Identify which cell holds the provided text, then report its [X, Y] central coordinate. 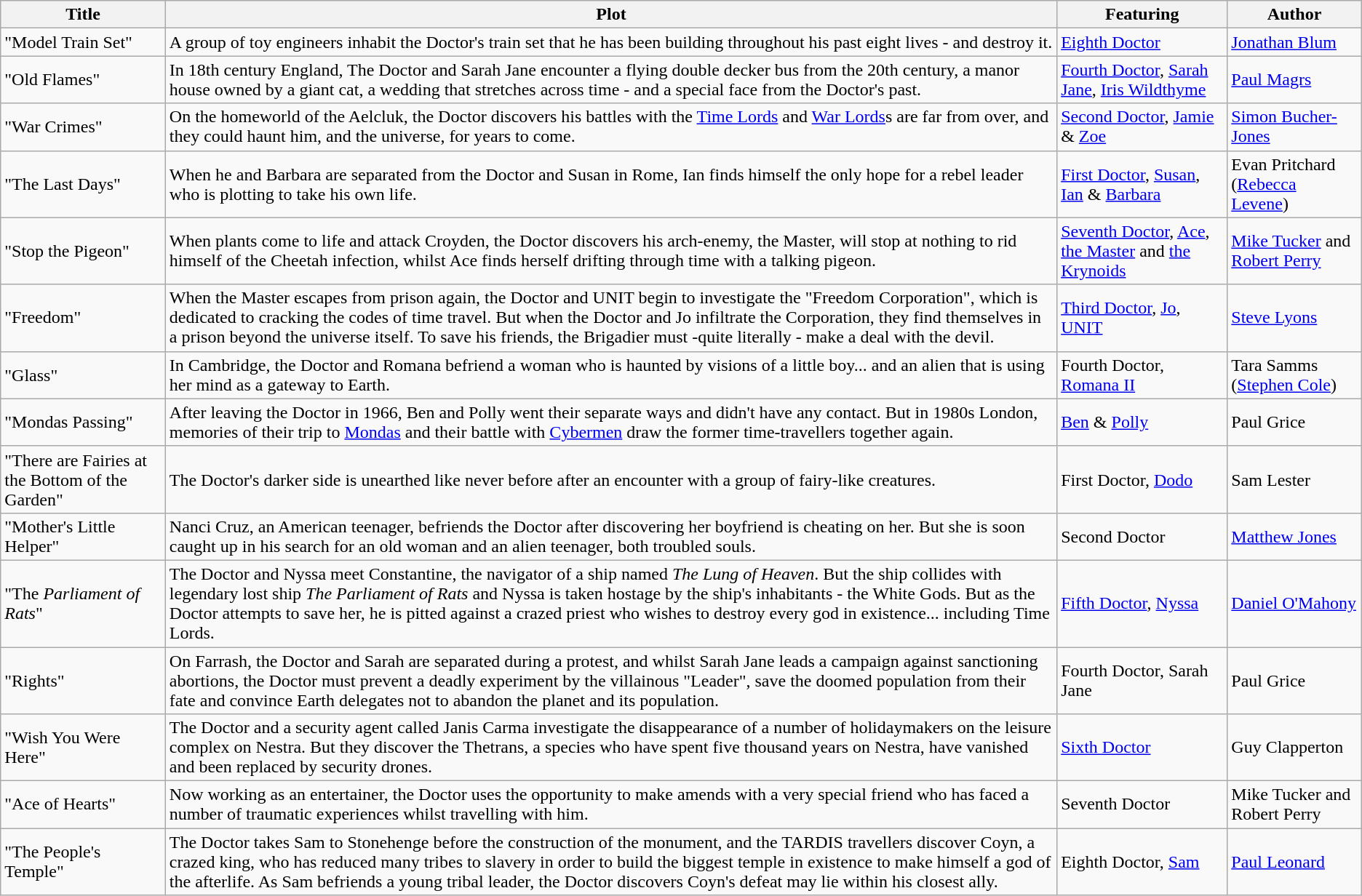
Second Doctor, Jamie & Zoe [1142, 127]
Jonathan Blum [1294, 42]
Eighth Doctor, Sam [1142, 862]
Title [83, 15]
Featuring [1142, 15]
Seventh Doctor, Ace, the Master and the Krynoids [1142, 251]
Ben & Polly [1142, 422]
Second Doctor [1142, 537]
"The Parliament of Rats" [83, 604]
First Doctor, Susan, Ian & Barbara [1142, 184]
Tara Samms (Stephen Cole) [1294, 375]
Paul Magrs [1294, 80]
Matthew Jones [1294, 537]
"Old Flames" [83, 80]
"Wish You Were Here" [83, 748]
Guy Clapperton [1294, 748]
"Mother's Little Helper" [83, 537]
"Glass" [83, 375]
"War Crimes" [83, 127]
Sixth Doctor [1142, 748]
Fifth Doctor, Nyssa [1142, 604]
"The People's Temple" [83, 862]
Third Doctor, Jo, UNIT [1142, 318]
"Stop the Pigeon" [83, 251]
Seventh Doctor [1142, 804]
Eighth Doctor [1142, 42]
A group of toy engineers inhabit the Doctor's train set that he has been building throughout his past eight lives - and destroy it. [611, 42]
"There are Fairies at the Bottom of the Garden" [83, 479]
"Freedom" [83, 318]
"Ace of Hearts" [83, 804]
"Model Train Set" [83, 42]
Paul Leonard [1294, 862]
"Mondas Passing" [83, 422]
Fourth Doctor, Romana II [1142, 375]
The Doctor's darker side is unearthed like never before after an encounter with a group of fairy-like creatures. [611, 479]
Evan Pritchard (Rebecca Levene) [1294, 184]
Steve Lyons [1294, 318]
"Rights" [83, 681]
Simon Bucher-Jones [1294, 127]
"The Last Days" [83, 184]
Plot [611, 15]
Fourth Doctor, Sarah Jane, Iris Wildthyme [1142, 80]
Sam Lester [1294, 479]
First Doctor, Dodo [1142, 479]
Author [1294, 15]
Fourth Doctor, Sarah Jane [1142, 681]
Daniel O'Mahony [1294, 604]
